Search for the cell housing the specified text and yield its [X, Y] center coordinate. 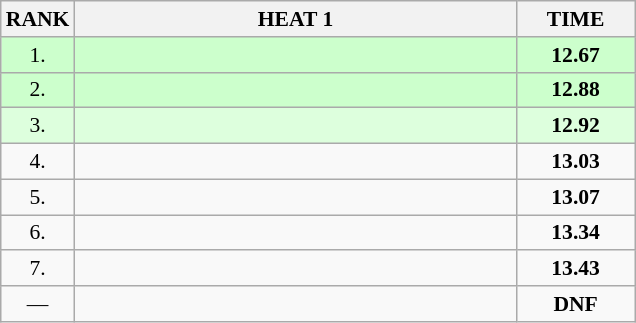
13.07 [576, 197]
RANK [38, 19]
4. [38, 162]
1. [38, 55]
13.34 [576, 233]
HEAT 1 [295, 19]
12.92 [576, 126]
3. [38, 126]
6. [38, 233]
13.43 [576, 269]
13.03 [576, 162]
7. [38, 269]
TIME [576, 19]
5. [38, 197]
2. [38, 90]
DNF [576, 304]
12.67 [576, 55]
— [38, 304]
12.88 [576, 90]
